Return the [X, Y] coordinate for the center point of the cell that contains the specified text.  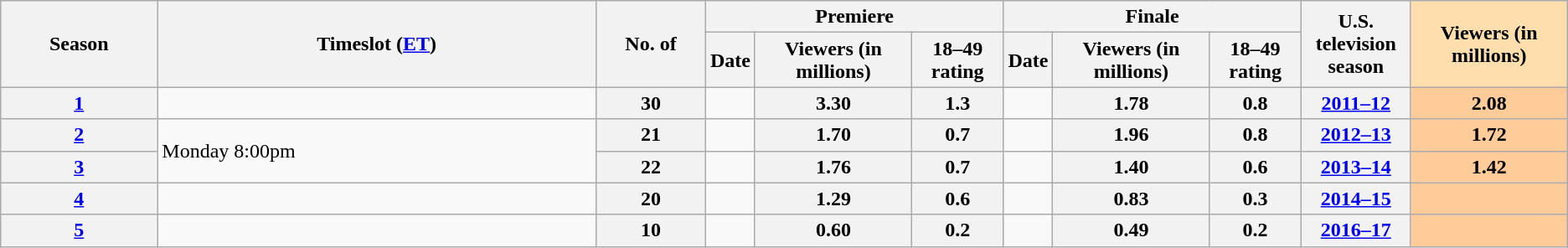
2016–17 [1355, 230]
Finale [1153, 17]
2.08 [1489, 103]
2012–13 [1355, 135]
1.72 [1489, 135]
1.96 [1131, 135]
0.3 [1255, 199]
Season [79, 44]
1.70 [833, 135]
4 [79, 199]
1.40 [1131, 167]
Timeslot (ET) [377, 44]
U.S. television season [1355, 44]
1.29 [833, 199]
Premiere [854, 17]
1.76 [833, 167]
22 [652, 167]
2013–14 [1355, 167]
20 [652, 199]
21 [652, 135]
10 [652, 230]
3 [79, 167]
1.78 [1131, 103]
0.49 [1131, 230]
No. of [652, 44]
Monday 8:00pm [377, 151]
1 [79, 103]
0.60 [833, 230]
2011–12 [1355, 103]
5 [79, 230]
1.3 [958, 103]
1.42 [1489, 167]
2 [79, 135]
3.30 [833, 103]
0.83 [1131, 199]
30 [652, 103]
2014–15 [1355, 199]
